Identify which cell holds the provided text, then report its [x, y] central coordinate. 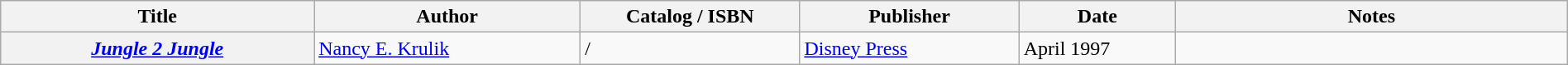
April 1997 [1097, 48]
Jungle 2 Jungle [157, 48]
Author [447, 17]
Date [1097, 17]
Publisher [910, 17]
Catalog / ISBN [690, 17]
Title [157, 17]
/ [690, 48]
Disney Press [910, 48]
Notes [1372, 17]
Nancy E. Krulik [447, 48]
